Locate the cell with the specified text and output its (x, y) center coordinate. 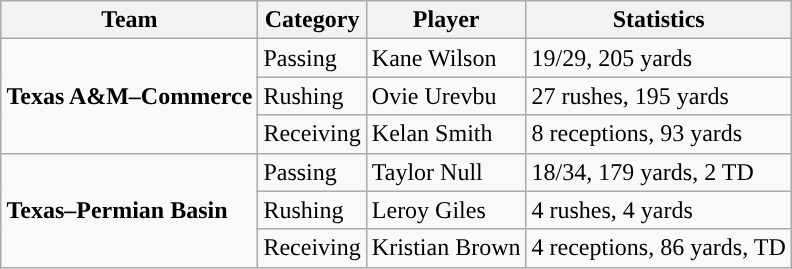
8 receptions, 93 yards (658, 134)
18/34, 179 yards, 2 TD (658, 172)
Kristian Brown (446, 248)
Kane Wilson (446, 58)
Statistics (658, 20)
Ovie Urevbu (446, 96)
Leroy Giles (446, 210)
4 rushes, 4 yards (658, 210)
27 rushes, 195 yards (658, 96)
4 receptions, 86 yards, TD (658, 248)
19/29, 205 yards (658, 58)
Category (312, 20)
Taylor Null (446, 172)
Texas A&M–Commerce (130, 96)
Kelan Smith (446, 134)
Team (130, 20)
Player (446, 20)
Texas–Permian Basin (130, 210)
